Extract the [x, y] coordinate from the center of the cell holding the provided text.  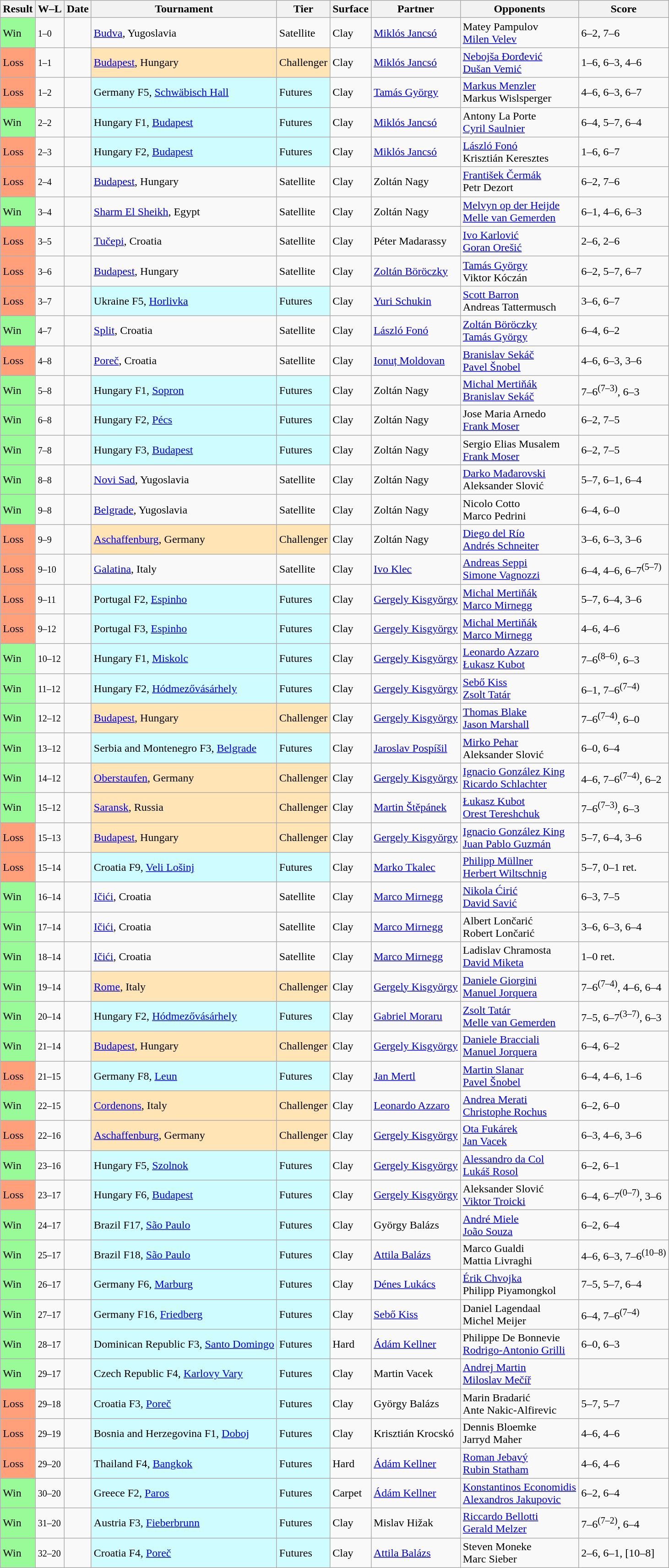
15–14 [49, 868]
Jan Mertl [416, 1076]
Tamás György [416, 93]
Serbia and Montenegro F3, Belgrade [184, 748]
Sharm El Sheikh, Egypt [184, 212]
16–14 [49, 897]
18–14 [49, 956]
Score [624, 9]
Budva, Yugoslavia [184, 33]
6–0, 6–4 [624, 748]
9–11 [49, 599]
Rome, Italy [184, 987]
Andrej Martin Miloslav Mečíř [519, 1374]
Croatia F4, Poreč [184, 1553]
5–8 [49, 390]
3–5 [49, 241]
1–2 [49, 93]
21–15 [49, 1076]
6–4, 5–7, 6–4 [624, 122]
Portugal F3, Espinho [184, 628]
Michal Mertiňák Branislav Sekáč [519, 390]
Ivo Klec [416, 569]
22–16 [49, 1135]
Germany F16, Friedberg [184, 1314]
4–6, 6–3, 3–6 [624, 360]
László Fonó Krisztián Keresztes [519, 152]
7–8 [49, 450]
Hungary F2, Pécs [184, 421]
Albert Lončarić Robert Lončarić [519, 927]
Philipp Müllner Herbert Wiltschnig [519, 868]
Zsolt Tatár Melle van Gemerden [519, 1016]
Dominican Republic F3, Santo Domingo [184, 1344]
Daniele Giorgini Manuel Jorquera [519, 987]
2–4 [49, 181]
4–6, 6–3, 6–7 [624, 93]
Thomas Blake Jason Marshall [519, 718]
2–6, 6–1, [10–8] [624, 1553]
Ionuț Moldovan [416, 360]
Riccardo Bellotti Gerald Melzer [519, 1523]
2–6, 2–6 [624, 241]
Martin Štěpánek [416, 807]
Markus Menzler Markus Wislsperger [519, 93]
24–17 [49, 1225]
21–14 [49, 1046]
6–0, 6–3 [624, 1344]
3–6, 6–3, 3–6 [624, 540]
Philippe De Bonnevie Rodrigo-Antonio Grilli [519, 1344]
Mislav Hižak [416, 1523]
Germany F6, Marburg [184, 1284]
W–L [49, 9]
Andreas Seppi Simone Vagnozzi [519, 569]
László Fonó [416, 331]
13–12 [49, 748]
Marko Tkalec [416, 868]
Oberstaufen, Germany [184, 778]
Gabriel Moraru [416, 1016]
8–8 [49, 480]
5–7, 5–7 [624, 1404]
Diego del Río Andrés Schneiter [519, 540]
Yuri Schukin [416, 300]
Czech Republic F4, Karlovy Vary [184, 1374]
Krisztián Krocskó [416, 1434]
Jaroslav Pospíšil [416, 748]
Bosnia and Herzegovina F1, Doboj [184, 1434]
Brazil F17, São Paulo [184, 1225]
Branislav Sekáč Pavel Šnobel [519, 360]
9–12 [49, 628]
7–6(8–6), 6–3 [624, 659]
Darko Mađarovski Aleksander Slović [519, 480]
Tier [303, 9]
Hungary F1, Budapest [184, 122]
Scott Barron Andreas Tattermusch [519, 300]
22–15 [49, 1106]
Alessandro da Col Lukáš Rosol [519, 1165]
Nebojša Đorđević Dušan Vemić [519, 62]
7–6(7–4), 4–6, 6–4 [624, 987]
14–12 [49, 778]
4–8 [49, 360]
Portugal F2, Espinho [184, 599]
Konstantinos Economidis Alexandros Jakupovic [519, 1493]
6–4, 6–7(0–7), 3–6 [624, 1195]
6–1, 7–6(7–4) [624, 688]
Tučepi, Croatia [184, 241]
Marin Bradarić Ante Nakic-Alfirevic [519, 1404]
Daniel Lagendaal Michel Meijer [519, 1314]
32–20 [49, 1553]
23–17 [49, 1195]
Belgrade, Yugoslavia [184, 509]
Łukasz Kubot Orest Tereshchuk [519, 807]
29–18 [49, 1404]
Leonardo Azzaro [416, 1106]
9–8 [49, 509]
Nikola Ćirić David Savić [519, 897]
Érik Chvojka Philipp Piyamongkol [519, 1284]
6–4, 7–6(7–4) [624, 1314]
Leonardo Azzaro Łukasz Kubot [519, 659]
Opponents [519, 9]
23–16 [49, 1165]
Ignacio González King Ricardo Schlachter [519, 778]
Split, Croatia [184, 331]
Greece F2, Paros [184, 1493]
25–17 [49, 1254]
4–7 [49, 331]
Hungary F1, Miskolc [184, 659]
Result [18, 9]
30–20 [49, 1493]
Croatia F9, Veli Lošinj [184, 868]
27–17 [49, 1314]
4–6, 6–3, 7–6(10–8) [624, 1254]
2–2 [49, 122]
Tournament [184, 9]
Croatia F3, Poreč [184, 1404]
7–6(7–4), 6–0 [624, 718]
Aleksander Slović Viktor Troicki [519, 1195]
6–8 [49, 421]
7–5, 6–7(3–7), 6–3 [624, 1016]
2–3 [49, 152]
Galatina, Italy [184, 569]
29–20 [49, 1463]
1–0 ret. [624, 956]
Hungary F6, Budapest [184, 1195]
20–14 [49, 1016]
Ladislav Chramosta David Miketa [519, 956]
Ukraine F5, Horlivka [184, 300]
Sebő Kiss Zsolt Tatár [519, 688]
15–13 [49, 837]
Sergio Elias Musalem Frank Moser [519, 450]
Dennis Bloemke Jarryd Maher [519, 1434]
7–5, 5–7, 6–4 [624, 1284]
6–1, 4–6, 6–3 [624, 212]
Partner [416, 9]
6–3, 7–5 [624, 897]
6–4, 6–0 [624, 509]
Daniele Bracciali Manuel Jorquera [519, 1046]
Novi Sad, Yugoslavia [184, 480]
3–6, 6–7 [624, 300]
František Čermák Petr Dezort [519, 181]
3–6 [49, 271]
Matey Pampulov Milen Velev [519, 33]
Andrea Merati Christophe Rochus [519, 1106]
10–12 [49, 659]
12–12 [49, 718]
Sebő Kiss [416, 1314]
5–7, 6–1, 6–4 [624, 480]
1–6, 6–3, 4–6 [624, 62]
29–17 [49, 1374]
6–2, 6–1 [624, 1165]
Ota Fukárek Jan Vacek [519, 1135]
6–4, 4–6, 6–7(5–7) [624, 569]
26–17 [49, 1284]
Poreč, Croatia [184, 360]
Date [78, 9]
Antony La Porte Cyril Saulnier [519, 122]
Jose Maria Arnedo Frank Moser [519, 421]
Dénes Lukács [416, 1284]
4–6, 7–6(7–4), 6–2 [624, 778]
5–7, 0–1 ret. [624, 868]
28–17 [49, 1344]
Martin Slanar Pavel Šnobel [519, 1076]
1–1 [49, 62]
19–14 [49, 987]
Ignacio González King Juan Pablo Guzmán [519, 837]
Hungary F3, Budapest [184, 450]
15–12 [49, 807]
9–10 [49, 569]
Péter Madarassy [416, 241]
6–2, 6–0 [624, 1106]
Zoltán Böröczky [416, 271]
7–6(7–2), 6–4 [624, 1523]
Cordenons, Italy [184, 1106]
Marco Gualdi Mattia Livraghi [519, 1254]
Hungary F1, Sopron [184, 390]
Nicolo Cotto Marco Pedrini [519, 509]
3–4 [49, 212]
Zoltán Böröczky Tamás György [519, 331]
Germany F5, Schwäbisch Hall [184, 93]
Mirko Pehar Aleksander Slović [519, 748]
Hungary F2, Budapest [184, 152]
Austria F3, Fieberbrunn [184, 1523]
3–6, 6–3, 6–4 [624, 927]
Hungary F5, Szolnok [184, 1165]
Martin Vacek [416, 1374]
Ivo Karlović Goran Orešić [519, 241]
31–20 [49, 1523]
6–3, 4–6, 3–6 [624, 1135]
1–6, 6–7 [624, 152]
1–0 [49, 33]
Tamás György Viktor Kóczán [519, 271]
6–4, 4–6, 1–6 [624, 1076]
Germany F8, Leun [184, 1076]
9–9 [49, 540]
Roman Jebavý Rubin Statham [519, 1463]
Surface [351, 9]
Saransk, Russia [184, 807]
6–2, 5–7, 6–7 [624, 271]
29–19 [49, 1434]
Steven Moneke Marc Sieber [519, 1553]
Thailand F4, Bangkok [184, 1463]
11–12 [49, 688]
17–14 [49, 927]
Melvyn op der Heijde Melle van Gemerden [519, 212]
3–7 [49, 300]
Brazil F18, São Paulo [184, 1254]
Carpet [351, 1493]
André Miele João Souza [519, 1225]
